From the cell containing the given text, extract its center point as (X, Y) coordinate. 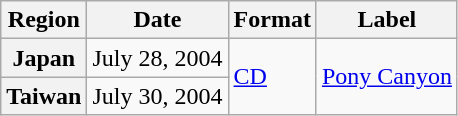
Japan (44, 58)
Label (386, 20)
Region (44, 20)
Format (272, 20)
Date (158, 20)
July 28, 2004 (158, 58)
Pony Canyon (386, 77)
CD (272, 77)
Taiwan (44, 96)
July 30, 2004 (158, 96)
